Locate the cell with the specified text and output its (X, Y) center coordinate. 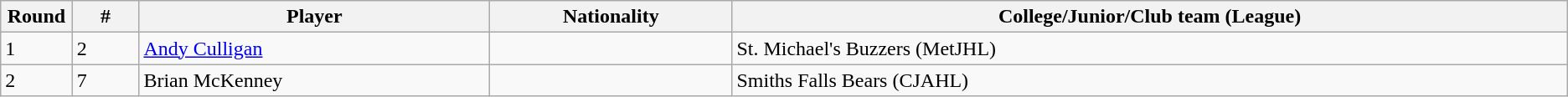
Brian McKenney (315, 80)
Player (315, 17)
1 (37, 48)
Round (37, 17)
Nationality (611, 17)
7 (106, 80)
Andy Culligan (315, 48)
St. Michael's Buzzers (MetJHL) (1149, 48)
College/Junior/Club team (League) (1149, 17)
# (106, 17)
Smiths Falls Bears (CJAHL) (1149, 80)
